Search for the cell housing the specified text and yield its [x, y] center coordinate. 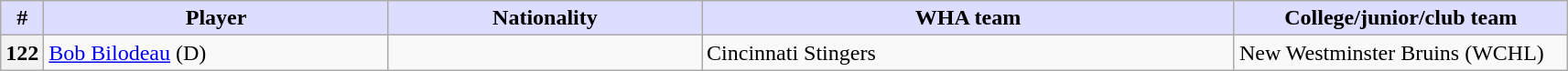
122 [22, 53]
Nationality [545, 18]
Player [216, 18]
College/junior/club team [1400, 18]
New Westminster Bruins (WCHL) [1400, 53]
WHA team [968, 18]
Cincinnati Stingers [968, 53]
# [22, 18]
Bob Bilodeau (D) [216, 53]
